Return the [X, Y] coordinate for the center point of the cell that contains the specified text.  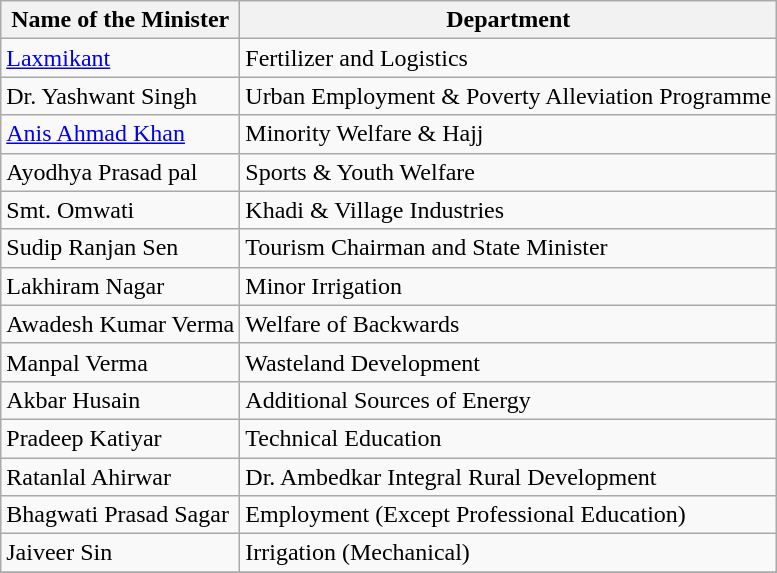
Wasteland Development [508, 362]
Technical Education [508, 438]
Irrigation (Mechanical) [508, 553]
Minority Welfare & Hajj [508, 134]
Urban Employment & Poverty Alleviation Programme [508, 96]
Sudip Ranjan Sen [120, 248]
Laxmikant [120, 58]
Ratanlal Ahirwar [120, 477]
Smt. Omwati [120, 210]
Ayodhya Prasad pal [120, 172]
Fertilizer and Logistics [508, 58]
Welfare of Backwards [508, 324]
Manpal Verma [120, 362]
Employment (Except Professional Education) [508, 515]
Pradeep Katiyar [120, 438]
Sports & Youth Welfare [508, 172]
Bhagwati Prasad Sagar [120, 515]
Dr. Yashwant Singh [120, 96]
Additional Sources of Energy [508, 400]
Khadi & Village Industries [508, 210]
Name of the Minister [120, 20]
Awadesh Kumar Verma [120, 324]
Minor Irrigation [508, 286]
Lakhiram Nagar [120, 286]
Tourism Chairman and State Minister [508, 248]
Anis Ahmad Khan [120, 134]
Jaiveer Sin [120, 553]
Akbar Husain [120, 400]
Dr. Ambedkar Integral Rural Development [508, 477]
Department [508, 20]
